Identify which cell holds the provided text, then report its [x, y] central coordinate. 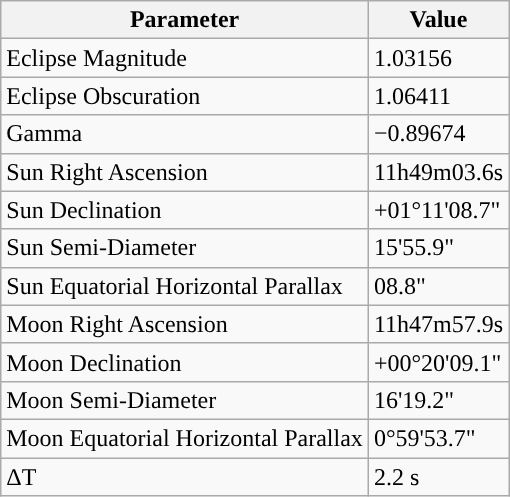
2.2 s [438, 477]
11h47m57.9s [438, 324]
Eclipse Magnitude [185, 58]
Eclipse Obscuration [185, 96]
+00°20'09.1" [438, 362]
+01°11'08.7" [438, 210]
Sun Semi-Diameter [185, 248]
08.8" [438, 286]
1.03156 [438, 58]
0°59'53.7" [438, 438]
11h49m03.6s [438, 172]
Sun Right Ascension [185, 172]
Value [438, 20]
Sun Declination [185, 210]
ΔT [185, 477]
Moon Equatorial Horizontal Parallax [185, 438]
−0.89674 [438, 134]
16'19.2" [438, 400]
Parameter [185, 20]
Sun Equatorial Horizontal Parallax [185, 286]
1.06411 [438, 96]
Gamma [185, 134]
Moon Semi-Diameter [185, 400]
Moon Right Ascension [185, 324]
Moon Declination [185, 362]
15'55.9" [438, 248]
